Find where the given text appears and provide that cell's center as [X, Y] coordinate. 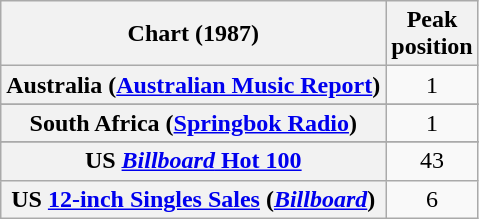
6 [432, 199]
South Africa (Springbok Radio) [194, 123]
43 [432, 161]
Chart (1987) [194, 34]
Peakposition [432, 34]
Australia (Australian Music Report) [194, 85]
US Billboard Hot 100 [194, 161]
US 12-inch Singles Sales (Billboard) [194, 199]
